From the cell containing the given text, extract its center point as [x, y] coordinate. 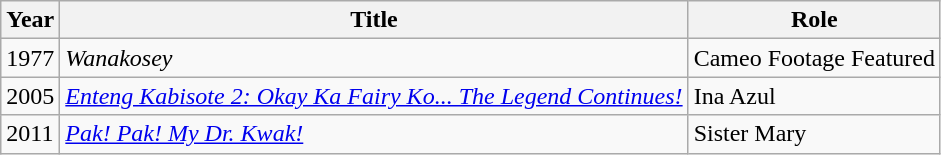
2005 [30, 96]
Pak! Pak! My Dr. Kwak! [374, 134]
Ina Azul [814, 96]
Wanakosey [374, 58]
Cameo Footage Featured [814, 58]
Title [374, 20]
Enteng Kabisote 2: Okay Ka Fairy Ko... The Legend Continues! [374, 96]
Role [814, 20]
Sister Mary [814, 134]
Year [30, 20]
2011 [30, 134]
1977 [30, 58]
